Extract the (x, y) coordinate from the center of the cell holding the provided text.  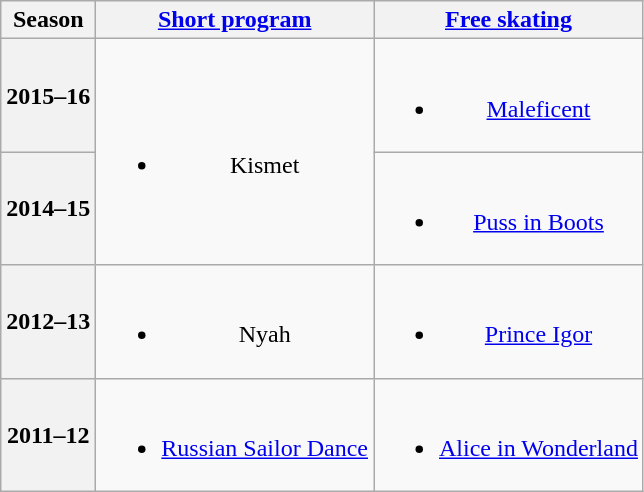
Russian Sailor Dance (235, 434)
Maleficent (509, 96)
Free skating (509, 20)
Nyah (235, 322)
Alice in Wonderland (509, 434)
Prince Igor (509, 322)
Kismet (235, 152)
Short program (235, 20)
2012–13 (48, 322)
Puss in Boots (509, 208)
2015–16 (48, 96)
Season (48, 20)
2011–12 (48, 434)
2014–15 (48, 208)
